For the text-containing cell, return its midpoint in [x, y] coordinate format. 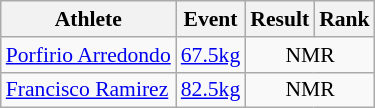
67.5kg [210, 55]
82.5kg [210, 90]
Francisco Ramirez [88, 90]
Rank [344, 19]
Porfirio Arredondo [88, 55]
Result [280, 19]
Athlete [88, 19]
Event [210, 19]
